Scan for the cell matching the given text and deliver its (x, y) coordinate at center. 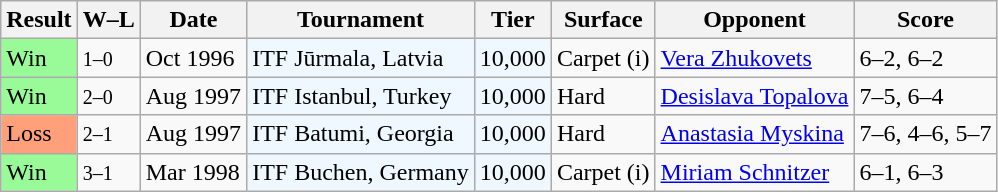
7–6, 4–6, 5–7 (926, 134)
Miriam Schnitzer (754, 172)
7–5, 6–4 (926, 96)
Opponent (754, 20)
Result (39, 20)
Tournament (361, 20)
Desislava Topalova (754, 96)
6–1, 6–3 (926, 172)
Surface (603, 20)
Mar 1998 (193, 172)
3–1 (108, 172)
ITF Istanbul, Turkey (361, 96)
Anastasia Myskina (754, 134)
W–L (108, 20)
Tier (512, 20)
Score (926, 20)
Date (193, 20)
ITF Batumi, Georgia (361, 134)
Oct 1996 (193, 58)
ITF Buchen, Germany (361, 172)
ITF Jūrmala, Latvia (361, 58)
6–2, 6–2 (926, 58)
2–0 (108, 96)
Loss (39, 134)
1–0 (108, 58)
2–1 (108, 134)
Vera Zhukovets (754, 58)
